Scan for the cell matching the given text and deliver its (X, Y) coordinate at center. 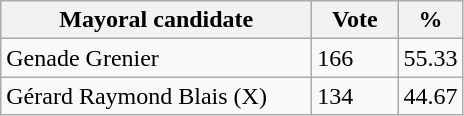
134 (355, 96)
44.67 (430, 96)
166 (355, 58)
% (430, 20)
Vote (355, 20)
Genade Grenier (156, 58)
Gérard Raymond Blais (X) (156, 96)
Mayoral candidate (156, 20)
55.33 (430, 58)
